For the text-containing cell, return its midpoint in (x, y) coordinate format. 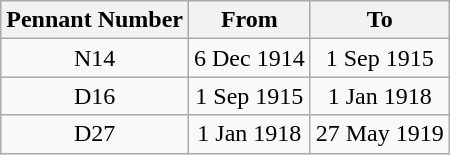
6 Dec 1914 (249, 58)
From (249, 20)
Pennant Number (95, 20)
D16 (95, 96)
D27 (95, 134)
27 May 1919 (380, 134)
N14 (95, 58)
To (380, 20)
